Scan for the cell matching the given text and deliver its (x, y) coordinate at center. 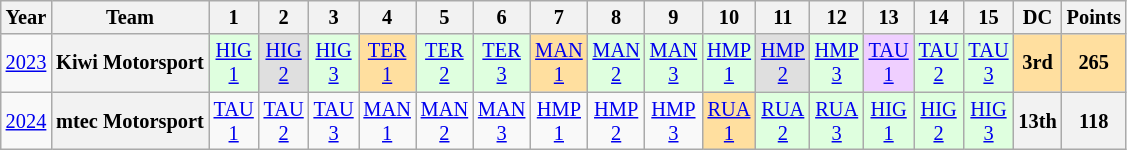
TER1 (386, 63)
12 (837, 17)
DC (1037, 17)
Kiwi Motorsport (130, 63)
3rd (1037, 63)
15 (989, 17)
2 (284, 17)
mtec Motorsport (130, 121)
2024 (26, 121)
7 (558, 17)
3 (334, 17)
TER3 (502, 63)
265 (1094, 63)
11 (783, 17)
10 (729, 17)
6 (502, 17)
4 (386, 17)
9 (674, 17)
1 (234, 17)
5 (444, 17)
RUA2 (783, 121)
2023 (26, 63)
118 (1094, 121)
13th (1037, 121)
Year (26, 17)
Team (130, 17)
14 (939, 17)
RUA3 (837, 121)
13 (889, 17)
RUA1 (729, 121)
TER2 (444, 63)
Points (1094, 17)
8 (616, 17)
